Scan for the cell matching the given text and deliver its [X, Y] coordinate at center. 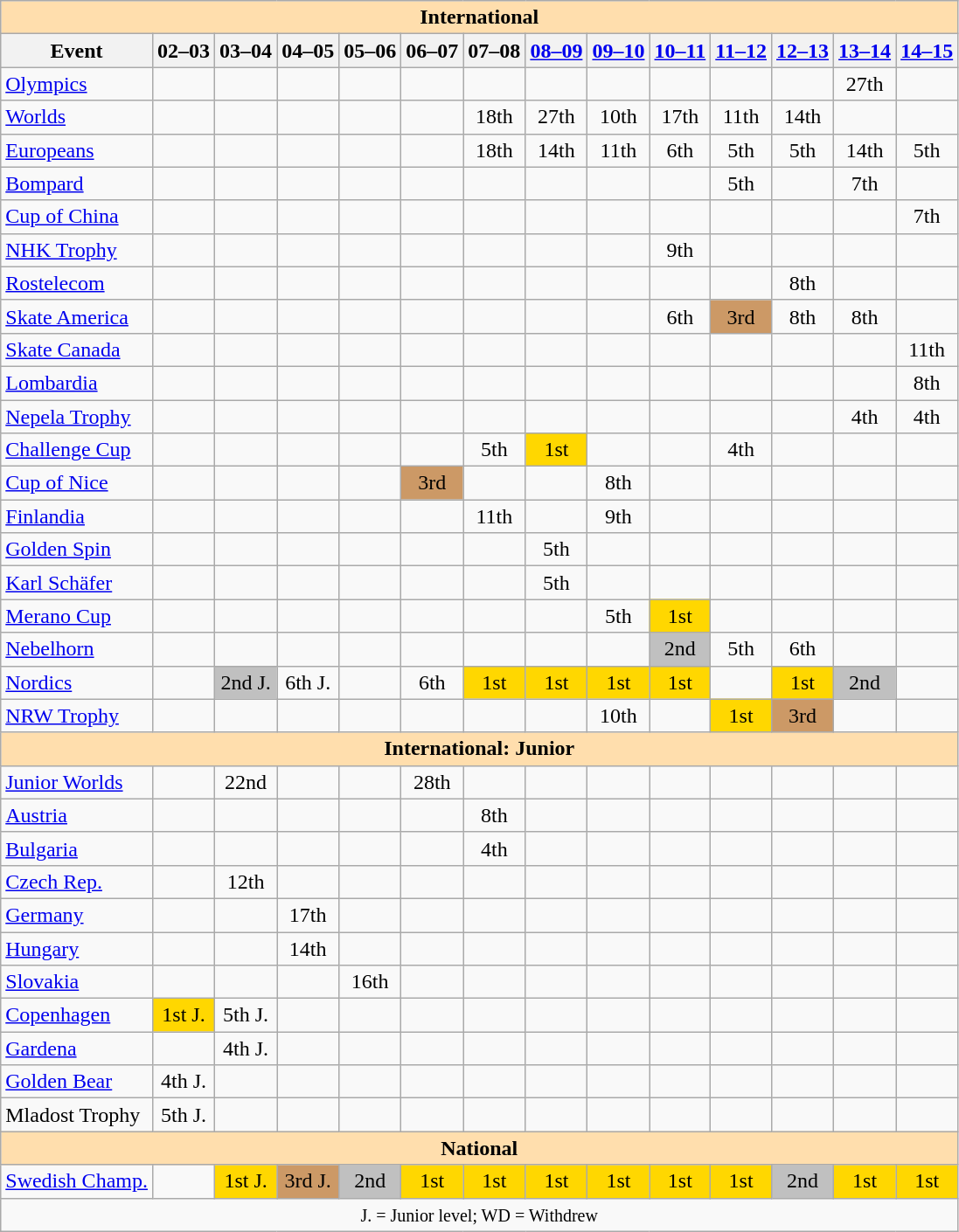
11–12 [741, 51]
Golden Bear [77, 1082]
Merano Cup [77, 616]
28th [432, 782]
Event [77, 51]
International: Junior [479, 749]
05–06 [371, 51]
Czech Rep. [77, 882]
Bompard [77, 183]
22nd [247, 782]
2nd J. [247, 682]
12th [247, 882]
08–09 [556, 51]
Germany [77, 915]
Rostelecom [77, 283]
02–03 [184, 51]
Skate America [77, 316]
03–04 [247, 51]
Slovakia [77, 982]
13–14 [865, 51]
Nepela Trophy [77, 417]
10–11 [680, 51]
Worlds [77, 117]
Nebelhorn [77, 649]
Challenge Cup [77, 450]
Nordics [77, 682]
Golden Spin [77, 550]
Skate Canada [77, 350]
04–05 [308, 51]
J. = Junior level; WD = Withdrew [479, 1215]
NRW Trophy [77, 716]
14–15 [927, 51]
International [479, 17]
12–13 [803, 51]
Europeans [77, 150]
Cup of Nice [77, 483]
Gardena [77, 1049]
06–07 [432, 51]
Karl Schäfer [77, 583]
NHK Trophy [77, 250]
Copenhagen [77, 1015]
Finlandia [77, 516]
3rd J. [308, 1181]
Hungary [77, 948]
Mladost Trophy [77, 1115]
Cup of China [77, 217]
16th [371, 982]
09–10 [619, 51]
Bulgaria [77, 848]
Olympics [77, 84]
07–08 [495, 51]
Swedish Champ. [77, 1181]
National [479, 1148]
Junior Worlds [77, 782]
6th J. [308, 682]
Lombardia [77, 383]
Austria [77, 815]
